Locate the cell with the specified text and output its (x, y) center coordinate. 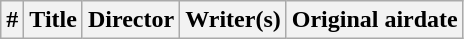
# (12, 20)
Writer(s) (234, 20)
Director (130, 20)
Title (54, 20)
Original airdate (374, 20)
